Provide the [X, Y] coordinate of the cell's center where the given text is located.  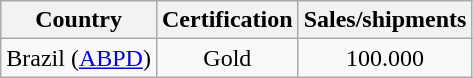
Certification [227, 20]
100.000 [385, 58]
Sales/shipments [385, 20]
Country [79, 20]
Gold [227, 58]
Brazil (ABPD) [79, 58]
